For the text-containing cell, return its midpoint in [x, y] coordinate format. 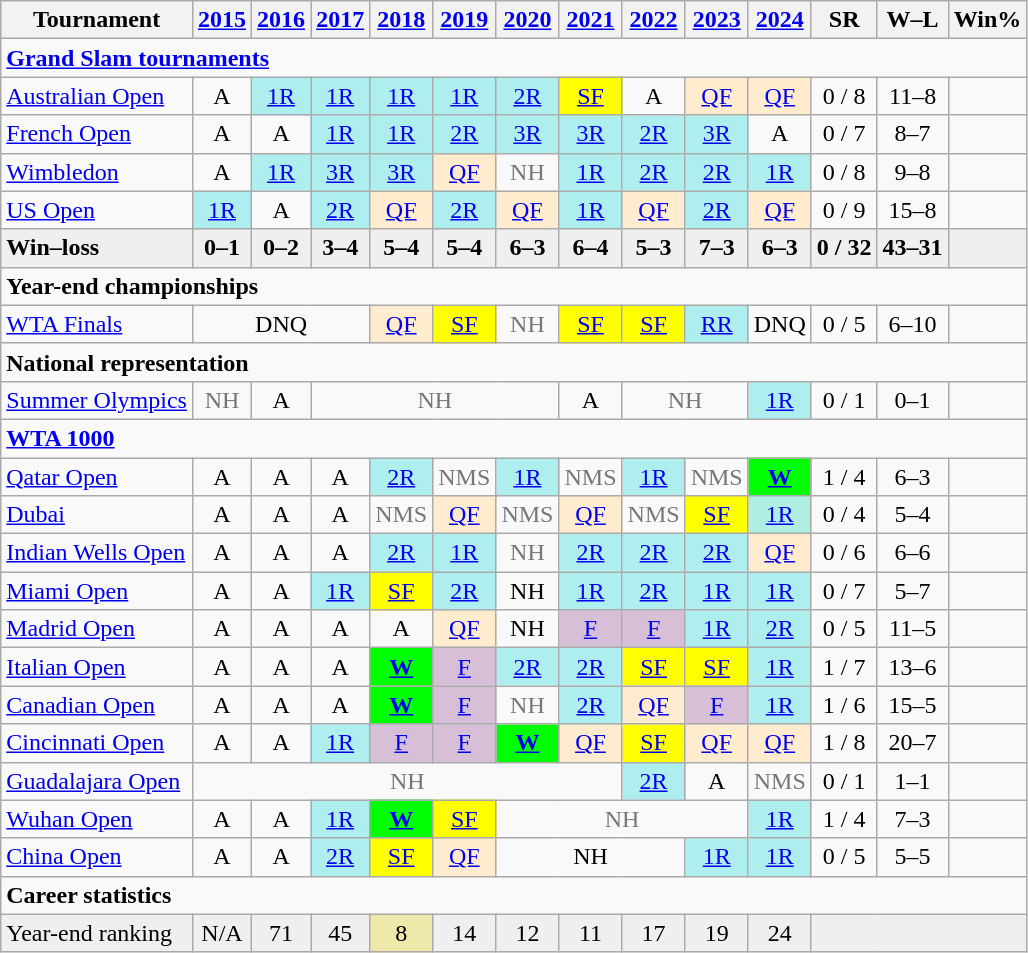
Indian Wells Open [97, 553]
11 [590, 933]
Australian Open [97, 96]
9–8 [912, 172]
2017 [340, 20]
0 / 6 [844, 553]
12 [528, 933]
2021 [590, 20]
Win–loss [97, 248]
2024 [780, 20]
8–7 [912, 134]
24 [780, 933]
17 [654, 933]
6–10 [912, 324]
Year-end championships [514, 286]
N/A [222, 933]
2023 [716, 20]
Wimbledon [97, 172]
15–5 [912, 705]
WTA 1000 [514, 438]
1–1 [912, 781]
0 / 32 [844, 248]
71 [282, 933]
13–6 [912, 667]
Career statistics [514, 895]
1 / 7 [844, 667]
2016 [282, 20]
0–2 [282, 248]
45 [340, 933]
Madrid Open [97, 629]
0 / 4 [844, 515]
8 [402, 933]
11–5 [912, 629]
15–8 [912, 210]
1 / 6 [844, 705]
6–4 [590, 248]
China Open [97, 857]
WTA Finals [97, 324]
3–4 [340, 248]
Canadian Open [97, 705]
Dubai [97, 515]
5–5 [912, 857]
2018 [402, 20]
Year-end ranking [97, 933]
RR [716, 324]
Win% [988, 20]
19 [716, 933]
US Open [97, 210]
SR [844, 20]
Tournament [97, 20]
Summer Olympics [97, 400]
Guadalajara Open [97, 781]
Miami Open [97, 591]
Wuhan Open [97, 819]
2022 [654, 20]
1 / 8 [844, 743]
Italian Open [97, 667]
National representation [514, 362]
2015 [222, 20]
20–7 [912, 743]
0 / 9 [844, 210]
Grand Slam tournaments [514, 58]
2020 [528, 20]
5–7 [912, 591]
Cincinnati Open [97, 743]
6–6 [912, 553]
Qatar Open [97, 477]
2019 [464, 20]
W–L [912, 20]
French Open [97, 134]
43–31 [912, 248]
11–8 [912, 96]
5–3 [654, 248]
14 [464, 933]
